From the cell containing the given text, extract its center point as (x, y) coordinate. 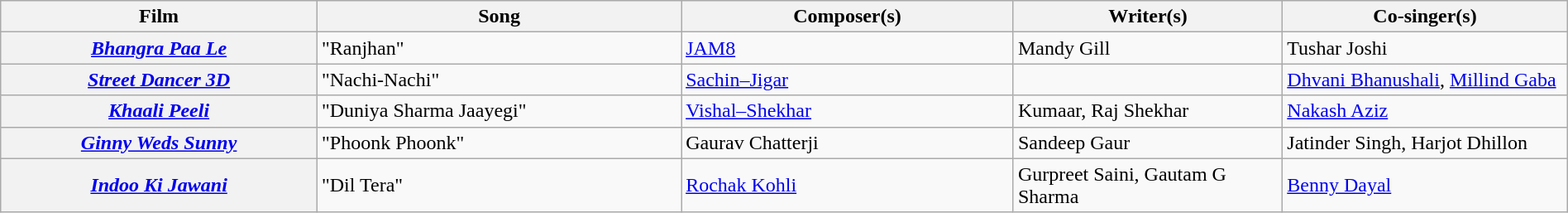
Benny Dayal (1425, 186)
Street Dancer 3D (159, 80)
Tushar Joshi (1425, 48)
Nakash Aziz (1425, 111)
"Ranjhan" (499, 48)
Ginny Weds Sunny (159, 143)
Composer(s) (848, 17)
Kumaar, Raj Shekhar (1148, 111)
Rochak Kohli (848, 186)
Gaurav Chatterji (848, 143)
Dhvani Bhanushali, Millind Gaba (1425, 80)
Song (499, 17)
Khaali Peeli (159, 111)
Mandy Gill (1148, 48)
Writer(s) (1148, 17)
Film (159, 17)
"Nachi-Nachi" (499, 80)
"Phoonk Phoonk" (499, 143)
JAM8 (848, 48)
Sandeep Gaur (1148, 143)
Co-singer(s) (1425, 17)
"Dil Tera" (499, 186)
Bhangra Paa Le (159, 48)
Jatinder Singh, Harjot Dhillon (1425, 143)
Vishal–Shekhar (848, 111)
"Duniya Sharma Jaayegi" (499, 111)
Indoo Ki Jawani (159, 186)
Gurpreet Saini, Gautam G Sharma (1148, 186)
Sachin–Jigar (848, 80)
